Search for the cell housing the specified text and yield its [x, y] center coordinate. 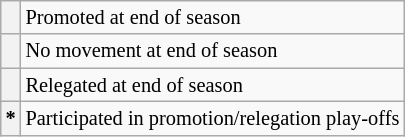
No movement at end of season [213, 51]
Participated in promotion/relegation play-offs [213, 118]
Relegated at end of season [213, 85]
* [11, 118]
Promoted at end of season [213, 17]
